Output the [X, Y] coordinate of the center of the cell containing the given text.  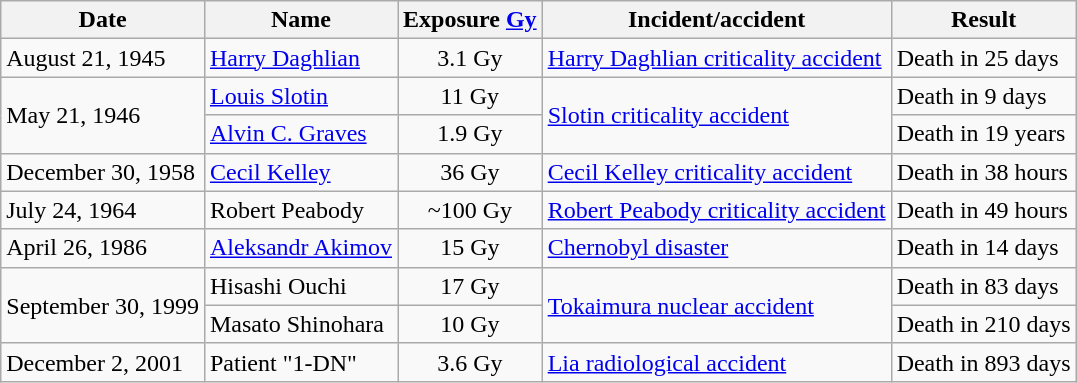
Death in 25 days [984, 58]
3.6 Gy [470, 362]
December 2, 2001 [103, 362]
Tokaimura nuclear accident [716, 305]
10 Gy [470, 324]
Robert Peabody criticality accident [716, 210]
Death in 38 hours [984, 172]
Death in 9 days [984, 96]
Death in 49 hours [984, 210]
August 21, 1945 [103, 58]
Name [300, 20]
Hisashi Ouchi [300, 286]
Lia radiological accident [716, 362]
15 Gy [470, 248]
May 21, 1946 [103, 115]
Death in 893 days [984, 362]
17 Gy [470, 286]
Date [103, 20]
Death in 83 days [984, 286]
1.9 Gy [470, 134]
July 24, 1964 [103, 210]
April 26, 1986 [103, 248]
September 30, 1999 [103, 305]
Alvin C. Graves [300, 134]
Aleksandr Akimov [300, 248]
Masato Shinohara [300, 324]
11 Gy [470, 96]
Death in 210 days [984, 324]
Slotin criticality accident [716, 115]
~100 Gy [470, 210]
3.1 Gy [470, 58]
Robert Peabody [300, 210]
Incident/accident [716, 20]
Death in 14 days [984, 248]
Exposure Gy [470, 20]
Harry Daghlian criticality accident [716, 58]
Cecil Kelley [300, 172]
Cecil Kelley criticality accident [716, 172]
December 30, 1958 [103, 172]
Louis Slotin [300, 96]
Death in 19 years [984, 134]
Harry Daghlian [300, 58]
36 Gy [470, 172]
Patient "1-DN" [300, 362]
Chernobyl disaster [716, 248]
Result [984, 20]
